Find where the given text appears and provide that cell's center as (x, y) coordinate. 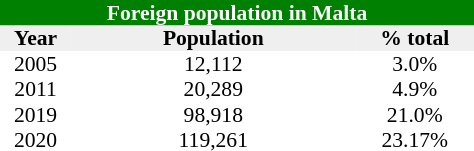
2019 (36, 115)
2005 (36, 64)
2011 (36, 89)
98,918 (213, 115)
Population (213, 39)
12,112 (213, 64)
21.0% (414, 115)
4.9% (414, 89)
20,289 (213, 89)
3.0% (414, 64)
Year (36, 39)
Foreign population in Malta (237, 13)
% total (414, 39)
